Search for the cell housing the specified text and yield its (x, y) center coordinate. 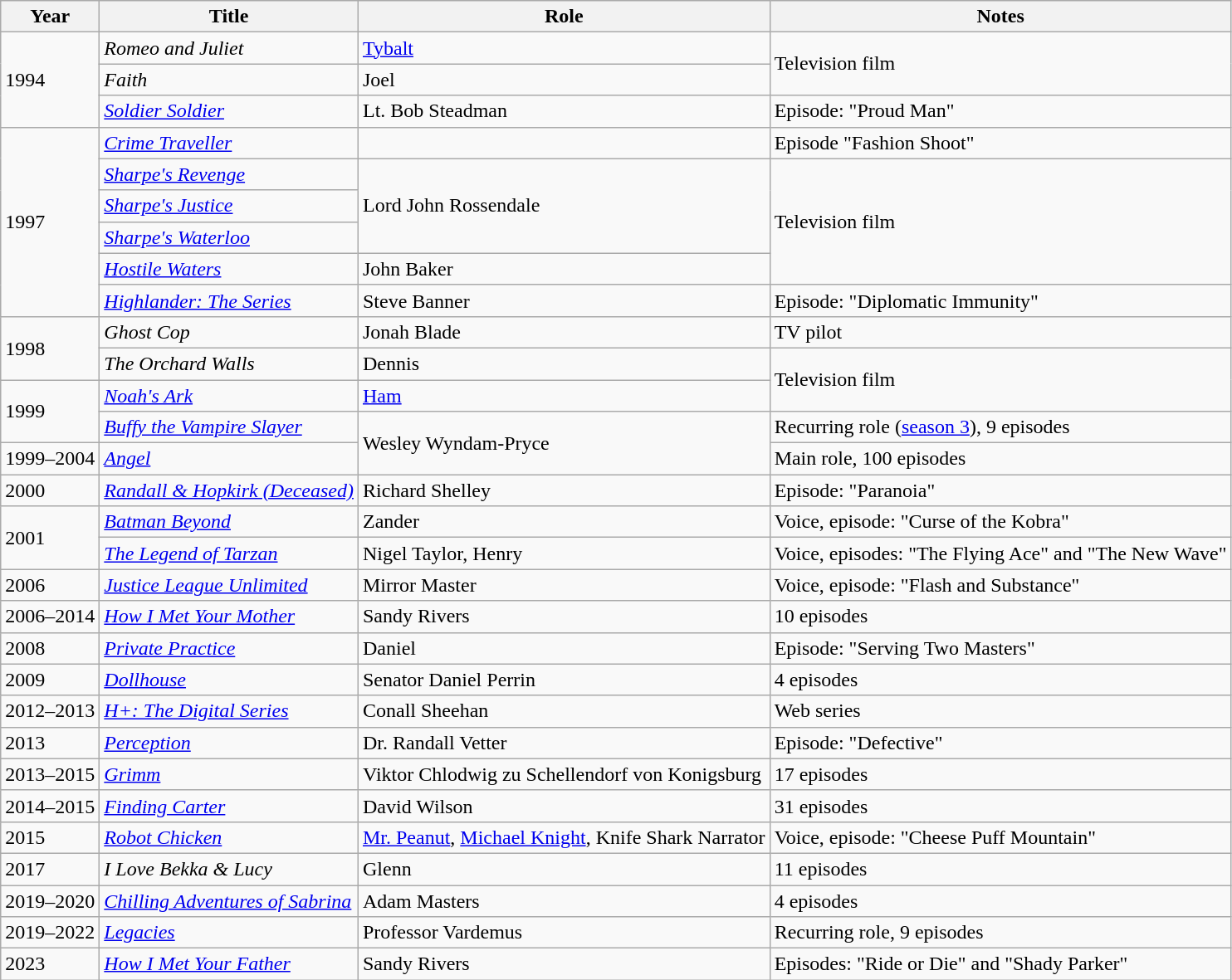
1999–2004 (50, 459)
Dr. Randall Vetter (564, 743)
Sharpe's Waterloo (229, 237)
Robot Chicken (229, 837)
Noah's Ark (229, 396)
Finding Carter (229, 806)
Perception (229, 743)
11 episodes (1000, 869)
Nigel Taylor, Henry (564, 553)
Faith (229, 80)
Private Practice (229, 648)
Year (50, 17)
2015 (50, 837)
Voice, episode: "Cheese Puff Mountain" (1000, 837)
Jonah Blade (564, 332)
Episode: "Defective" (1000, 743)
31 episodes (1000, 806)
Main role, 100 episodes (1000, 459)
Web series (1000, 711)
2013 (50, 743)
Conall Sheehan (564, 711)
2000 (50, 490)
Highlander: The Series (229, 300)
Justice League Unlimited (229, 585)
Recurring role (season 3), 9 episodes (1000, 427)
Steve Banner (564, 300)
Episode: "Proud Man" (1000, 111)
Glenn (564, 869)
1999 (50, 412)
2019–2022 (50, 933)
The Legend of Tarzan (229, 553)
Romeo and Juliet (229, 48)
Legacies (229, 933)
Adam Masters (564, 900)
Daniel (564, 648)
2012–2013 (50, 711)
Dollhouse (229, 680)
Ham (564, 396)
Viktor Chlodwig zu Schellendorf von Konigsburg (564, 774)
2023 (50, 964)
2001 (50, 538)
2006–2014 (50, 617)
Crime Traveller (229, 143)
Mr. Peanut, Michael Knight, Knife Shark Narrator (564, 837)
Sharpe's Revenge (229, 174)
2009 (50, 680)
Dennis (564, 363)
Batman Beyond (229, 522)
Recurring role, 9 episodes (1000, 933)
1997 (50, 222)
2008 (50, 648)
The Orchard Walls (229, 363)
Voice, episode: "Flash and Substance" (1000, 585)
Richard Shelley (564, 490)
Angel (229, 459)
Buffy the Vampire Slayer (229, 427)
1998 (50, 348)
Mirror Master (564, 585)
Episode: "Serving Two Masters" (1000, 648)
Episodes: "Ride or Die" and "Shady Parker" (1000, 964)
Hostile Waters (229, 269)
How I Met Your Father (229, 964)
Grimm (229, 774)
Episode "Fashion Shoot" (1000, 143)
John Baker (564, 269)
1994 (50, 80)
TV pilot (1000, 332)
Notes (1000, 17)
Wesley Wyndam-Pryce (564, 443)
Voice, episodes: "The Flying Ace" and "The New Wave" (1000, 553)
10 episodes (1000, 617)
I Love Bekka & Lucy (229, 869)
Title (229, 17)
Voice, episode: "Curse of the Kobra" (1000, 522)
Joel (564, 80)
H+: The Digital Series (229, 711)
David Wilson (564, 806)
Sharpe's Justice (229, 206)
Role (564, 17)
Professor Vardemus (564, 933)
Lt. Bob Steadman (564, 111)
Ghost Cop (229, 332)
2017 (50, 869)
Zander (564, 522)
Tybalt (564, 48)
Chilling Adventures of Sabrina (229, 900)
Episode: "Diplomatic Immunity" (1000, 300)
2019–2020 (50, 900)
17 episodes (1000, 774)
Episode: "Paranoia" (1000, 490)
How I Met Your Mother (229, 617)
2006 (50, 585)
Senator Daniel Perrin (564, 680)
Randall & Hopkirk (Deceased) (229, 490)
Lord John Rossendale (564, 206)
2014–2015 (50, 806)
2013–2015 (50, 774)
Soldier Soldier (229, 111)
